From the cell containing the given text, extract its center point as (X, Y) coordinate. 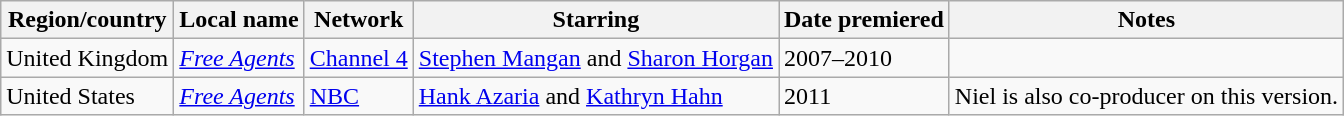
Network (358, 20)
2011 (864, 96)
NBC (358, 96)
United States (88, 96)
Niel is also co-producer on this version. (1146, 96)
United Kingdom (88, 58)
Starring (596, 20)
Date premiered (864, 20)
Stephen Mangan and Sharon Horgan (596, 58)
Region/country (88, 20)
Local name (239, 20)
Channel 4 (358, 58)
2007–2010 (864, 58)
Notes (1146, 20)
Hank Azaria and Kathryn Hahn (596, 96)
